Pinpoint the cell where the given text exists, returning its [X, Y] midpoint coordinate. 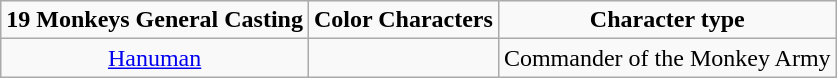
Hanuman [155, 58]
Character type [667, 20]
Color Characters [403, 20]
Commander of the Monkey Army [667, 58]
19 Monkeys General Casting [155, 20]
